Return [X, Y] of the center of cell containing provided text 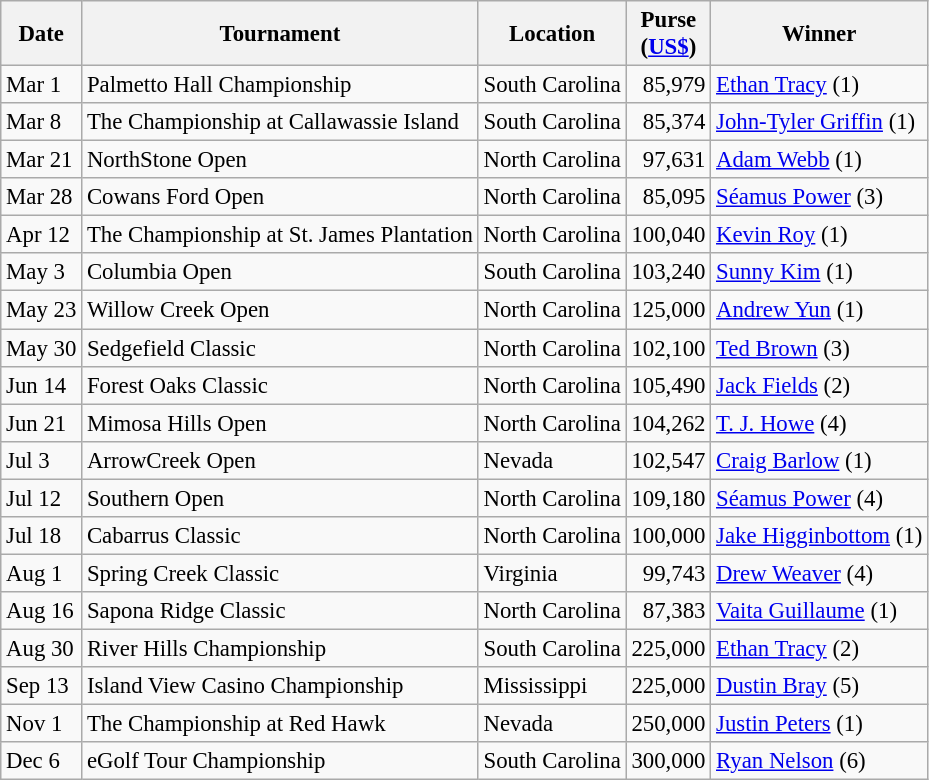
John-Tyler Griffin (1) [820, 122]
99,743 [668, 573]
Dustin Bray (5) [820, 686]
NorthStone Open [280, 160]
T. J. Howe (4) [820, 423]
102,100 [668, 348]
Apr 12 [42, 235]
109,180 [668, 498]
Cowans Ford Open [280, 197]
Ryan Nelson (6) [820, 761]
Aug 30 [42, 648]
85,979 [668, 85]
Cabarrus Classic [280, 536]
Jul 18 [42, 536]
The Championship at St. James Plantation [280, 235]
Mississippi [552, 686]
Island View Casino Championship [280, 686]
Winner [820, 34]
Ted Brown (3) [820, 348]
Aug 1 [42, 573]
Vaita Guillaume (1) [820, 611]
Séamus Power (4) [820, 498]
100,000 [668, 536]
Date [42, 34]
104,262 [668, 423]
Jake Higginbottom (1) [820, 536]
May 23 [42, 310]
Mar 28 [42, 197]
Virginia [552, 573]
Aug 16 [42, 611]
300,000 [668, 761]
Spring Creek Classic [280, 573]
Palmetto Hall Championship [280, 85]
Adam Webb (1) [820, 160]
Sep 13 [42, 686]
Forest Oaks Classic [280, 385]
Mimosa Hills Open [280, 423]
Justin Peters (1) [820, 724]
Jul 3 [42, 460]
Jack Fields (2) [820, 385]
Mar 21 [42, 160]
125,000 [668, 310]
250,000 [668, 724]
97,631 [668, 160]
Dec 6 [42, 761]
Purse(US$) [668, 34]
The Championship at Red Hawk [280, 724]
May 30 [42, 348]
Séamus Power (3) [820, 197]
87,383 [668, 611]
Andrew Yun (1) [820, 310]
Craig Barlow (1) [820, 460]
River Hills Championship [280, 648]
Mar 1 [42, 85]
102,547 [668, 460]
Ethan Tracy (1) [820, 85]
Nov 1 [42, 724]
Sapona Ridge Classic [280, 611]
100,040 [668, 235]
Sunny Kim (1) [820, 273]
Willow Creek Open [280, 310]
Tournament [280, 34]
Jul 12 [42, 498]
Jun 14 [42, 385]
Drew Weaver (4) [820, 573]
Columbia Open [280, 273]
The Championship at Callawassie Island [280, 122]
105,490 [668, 385]
Sedgefield Classic [280, 348]
Southern Open [280, 498]
103,240 [668, 273]
Jun 21 [42, 423]
Location [552, 34]
85,374 [668, 122]
85,095 [668, 197]
eGolf Tour Championship [280, 761]
Ethan Tracy (2) [820, 648]
Mar 8 [42, 122]
Kevin Roy (1) [820, 235]
May 3 [42, 273]
ArrowCreek Open [280, 460]
